Provide the [X, Y] coordinate of the cell's center where the given text is located.  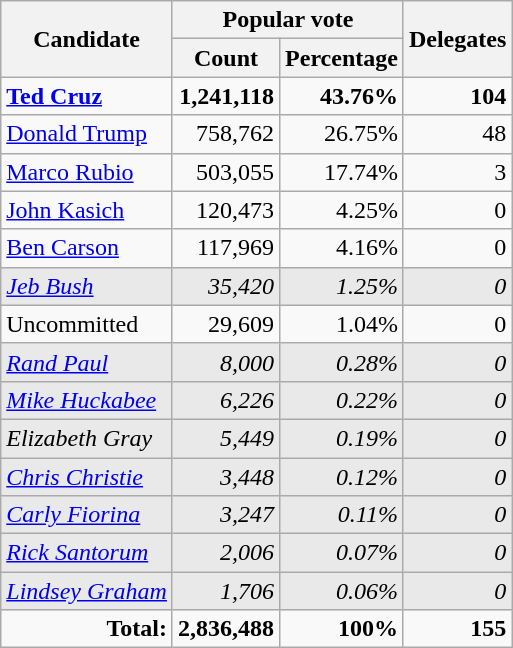
Elizabeth Gray [87, 438]
26.75% [342, 134]
104 [457, 96]
Total: [87, 629]
0.11% [342, 515]
4.25% [342, 210]
2,006 [226, 553]
8,000 [226, 362]
155 [457, 629]
Ted Cruz [87, 96]
503,055 [226, 172]
3,247 [226, 515]
Marco Rubio [87, 172]
0.19% [342, 438]
2,836,488 [226, 629]
0.28% [342, 362]
Percentage [342, 58]
Donald Trump [87, 134]
Lindsey Graham [87, 591]
Jeb Bush [87, 286]
Mike Huckabee [87, 400]
1,241,118 [226, 96]
3,448 [226, 477]
100% [342, 629]
Rick Santorum [87, 553]
Ben Carson [87, 248]
Carly Fiorina [87, 515]
17.74% [342, 172]
3 [457, 172]
1,706 [226, 591]
Chris Christie [87, 477]
John Kasich [87, 210]
758,762 [226, 134]
6,226 [226, 400]
Candidate [87, 39]
1.04% [342, 324]
Delegates [457, 39]
117,969 [226, 248]
0.22% [342, 400]
4.16% [342, 248]
29,609 [226, 324]
0.06% [342, 591]
48 [457, 134]
0.07% [342, 553]
5,449 [226, 438]
Rand Paul [87, 362]
35,420 [226, 286]
Popular vote [288, 20]
Uncommitted [87, 324]
0.12% [342, 477]
Count [226, 58]
43.76% [342, 96]
1.25% [342, 286]
120,473 [226, 210]
